Return [X, Y] of the center of cell containing provided text 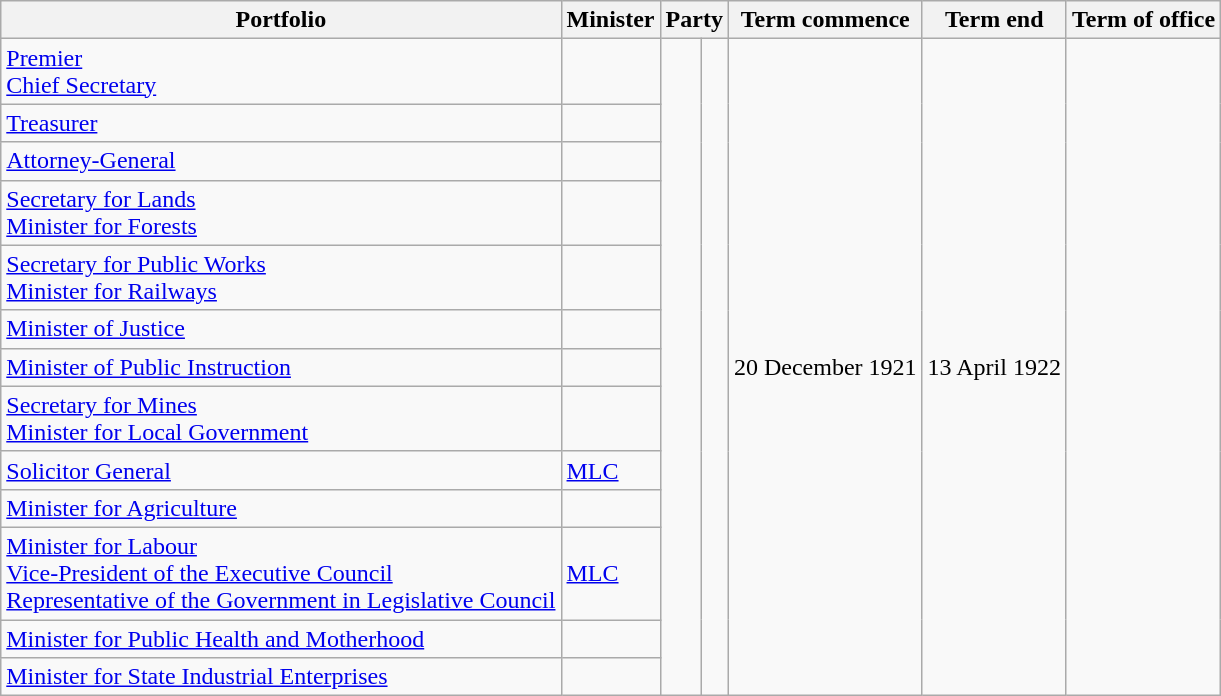
Minister for State Industrial Enterprises [281, 677]
Solicitor General [281, 470]
Party [694, 20]
Minister for Public Health and Motherhood [281, 639]
13 April 1922 [994, 368]
Secretary for LandsMinister for Forests [281, 212]
Minister for Agriculture [281, 508]
Term end [994, 20]
Minister [610, 20]
Portfolio [281, 20]
Term commence [825, 20]
Minister of Justice [281, 329]
20 December 1921 [825, 368]
Term of office [1143, 20]
Attorney-General [281, 161]
Secretary for Public WorksMinister for Railways [281, 278]
Minister for LabourVice-President of the Executive CouncilRepresentative of the Government in Legislative Council [281, 573]
Secretary for MinesMinister for Local Government [281, 418]
Minister of Public Instruction [281, 367]
PremierChief Secretary [281, 72]
Treasurer [281, 123]
